Return the (X, Y) coordinate for the center point of the cell that contains the specified text.  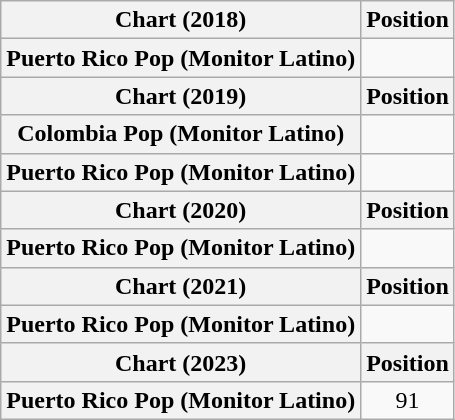
Colombia Pop (Monitor Latino) (181, 134)
Chart (2023) (181, 362)
Chart (2019) (181, 96)
Chart (2021) (181, 286)
Chart (2020) (181, 210)
Chart (2018) (181, 20)
91 (408, 400)
